Capture the cell that displays the provided text and extract its [x, y] central coordinate. 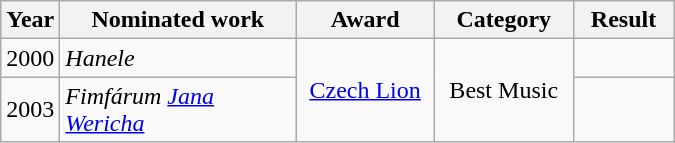
2003 [30, 110]
2000 [30, 58]
Fimfárum Jana Wericha [178, 110]
Nominated work [178, 20]
Hanele [178, 58]
Best Music [504, 90]
Result [624, 20]
Award [366, 20]
Year [30, 20]
Czech Lion [366, 90]
Category [504, 20]
